Return the [x, y] coordinate for the center point of the cell that contains the specified text.  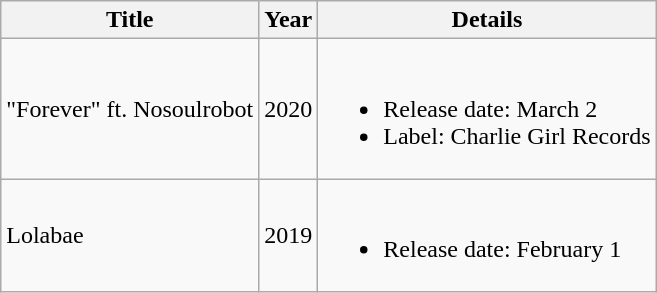
Title [130, 20]
Release date: February 1 [487, 236]
Release date: March 2Label: Charlie Girl Records [487, 109]
"Forever" ft. Nosoulrobot [130, 109]
Lolabae [130, 236]
2020 [288, 109]
Year [288, 20]
Details [487, 20]
2019 [288, 236]
